Extract the (x, y) coordinate from the center of the cell holding the provided text.  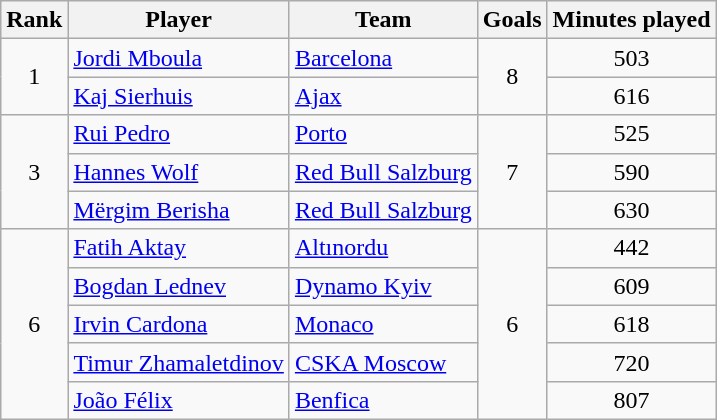
Timur Zhamaletdinov (179, 362)
590 (632, 172)
1 (34, 77)
720 (632, 362)
8 (512, 77)
Monaco (383, 324)
CSKA Moscow (383, 362)
Mërgim Berisha (179, 210)
616 (632, 96)
Porto (383, 134)
630 (632, 210)
3 (34, 172)
Dynamo Kyiv (383, 286)
807 (632, 400)
Rui Pedro (179, 134)
Goals (512, 20)
Rank (34, 20)
Fatih Aktay (179, 248)
Minutes played (632, 20)
Barcelona (383, 58)
Bogdan Lednev (179, 286)
Irvin Cardona (179, 324)
Ajax (383, 96)
Benfica (383, 400)
503 (632, 58)
609 (632, 286)
Altınordu (383, 248)
Jordi Mboula (179, 58)
João Félix (179, 400)
525 (632, 134)
Kaj Sierhuis (179, 96)
618 (632, 324)
Hannes Wolf (179, 172)
442 (632, 248)
Team (383, 20)
Player (179, 20)
7 (512, 172)
